Provide the (X, Y) coordinate of the cell's center where the given text is located.  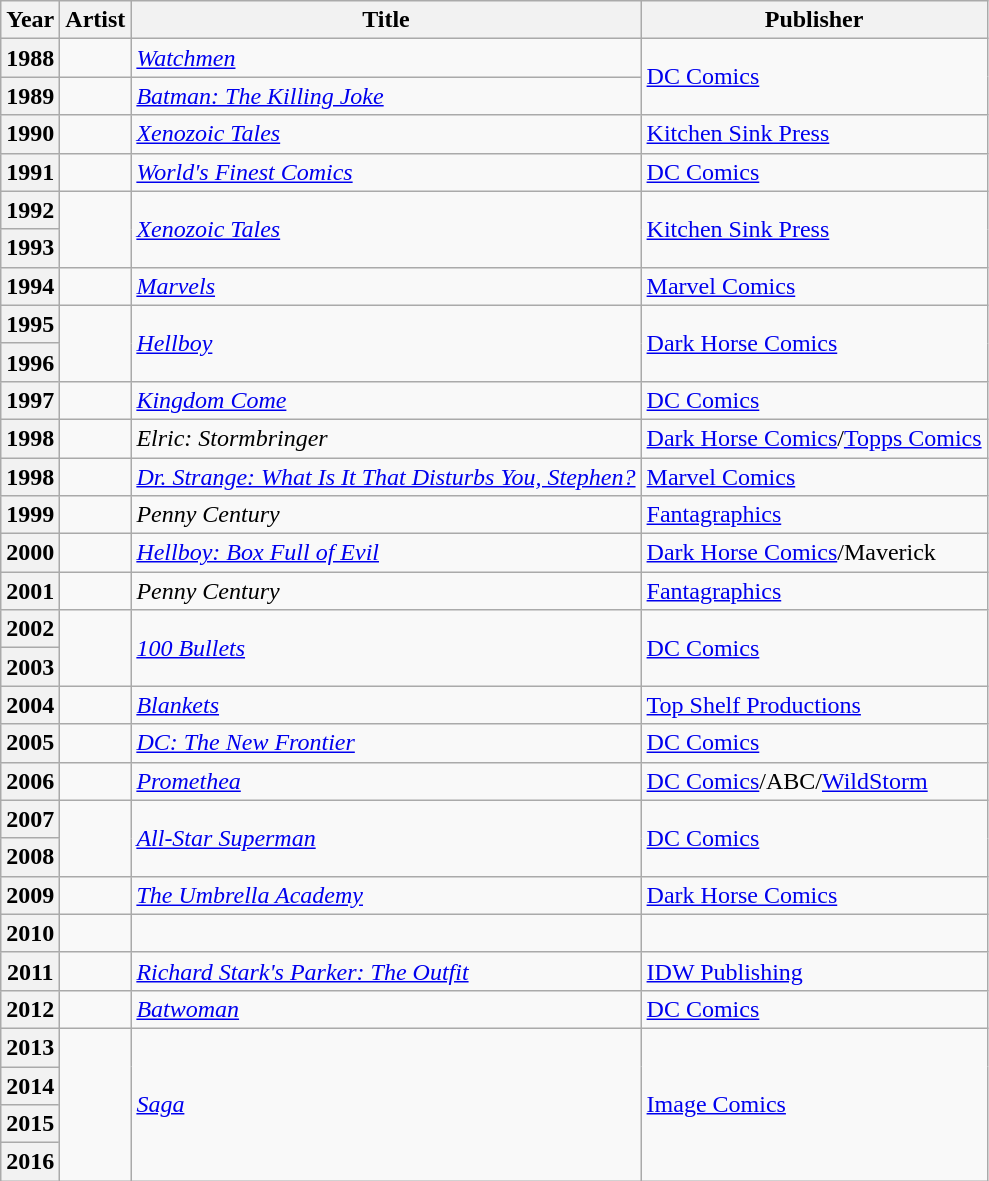
1992 (30, 210)
2009 (30, 895)
Top Shelf Productions (814, 705)
2001 (30, 591)
2011 (30, 971)
Richard Stark's Parker: The Outfit (386, 971)
2003 (30, 667)
1990 (30, 134)
DC: The New Frontier (386, 743)
2015 (30, 1124)
The Umbrella Academy (386, 895)
DC Comics/ABC/WildStorm (814, 781)
Batman: The Killing Joke (386, 96)
1988 (30, 58)
Hellboy: Box Full of Evil (386, 553)
Hellboy (386, 343)
2010 (30, 933)
2002 (30, 629)
Dark Horse Comics/Maverick (814, 553)
1999 (30, 515)
1997 (30, 400)
1989 (30, 96)
Saga (386, 1104)
1993 (30, 248)
IDW Publishing (814, 971)
World's Finest Comics (386, 172)
2006 (30, 781)
100 Bullets (386, 648)
1995 (30, 324)
All-Star Superman (386, 838)
Artist (96, 20)
Watchmen (386, 58)
2005 (30, 743)
2000 (30, 553)
1996 (30, 362)
Image Comics (814, 1104)
2012 (30, 1009)
Year (30, 20)
1994 (30, 286)
2013 (30, 1047)
Blankets (386, 705)
Dr. Strange: What Is It That Disturbs You, Stephen? (386, 477)
1991 (30, 172)
Elric: Stormbringer (386, 438)
2007 (30, 819)
Batwoman (386, 1009)
2004 (30, 705)
2008 (30, 857)
2014 (30, 1085)
Publisher (814, 20)
Promethea (386, 781)
Kingdom Come (386, 400)
Dark Horse Comics/Topps Comics (814, 438)
Title (386, 20)
2016 (30, 1162)
Marvels (386, 286)
